Locate the cell with the specified text and output its (x, y) center coordinate. 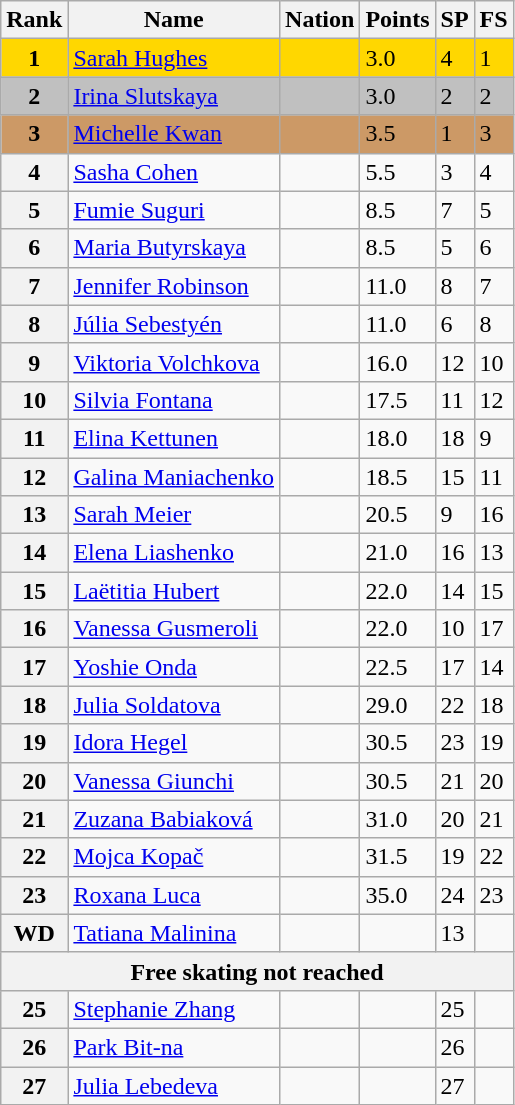
31.0 (398, 819)
Sasha Cohen (174, 172)
22.5 (398, 667)
Stephanie Zhang (174, 1009)
Sarah Hughes (174, 58)
Laëtitia Hubert (174, 591)
Yoshie Onda (174, 667)
WD (34, 933)
Júlia Sebestyén (174, 324)
Viktoria Volchkova (174, 362)
Mojca Kopač (174, 857)
Vanessa Gusmeroli (174, 629)
Maria Butyrskaya (174, 248)
Tatiana Malinina (174, 933)
Points (398, 20)
16.0 (398, 362)
Roxana Luca (174, 895)
Idora Hegel (174, 743)
5.5 (398, 172)
Vanessa Giunchi (174, 781)
29.0 (398, 705)
Julia Lebedeva (174, 1085)
18.5 (398, 477)
Fumie Suguri (174, 210)
SP (454, 20)
Julia Soldatova (174, 705)
35.0 (398, 895)
20.5 (398, 515)
Michelle Kwan (174, 134)
FS (494, 20)
Park Bit-na (174, 1047)
31.5 (398, 857)
Irina Slutskaya (174, 96)
Jennifer Robinson (174, 286)
17.5 (398, 400)
18.0 (398, 438)
Sarah Meier (174, 515)
24 (454, 895)
3.5 (398, 134)
21.0 (398, 553)
Elena Liashenko (174, 553)
Free skating not reached (257, 971)
Zuzana Babiaková (174, 819)
Nation (320, 20)
Galina Maniachenko (174, 477)
Silvia Fontana (174, 400)
Name (174, 20)
Rank (34, 20)
Elina Kettunen (174, 438)
